Find where the given text appears and provide that cell's center as (x, y) coordinate. 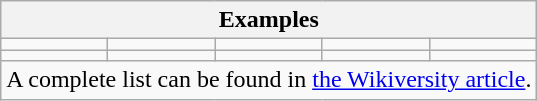
A complete list can be found in the Wikiversity article. (269, 80)
Examples (269, 20)
